Output the (X, Y) coordinate of the center of the cell containing the given text.  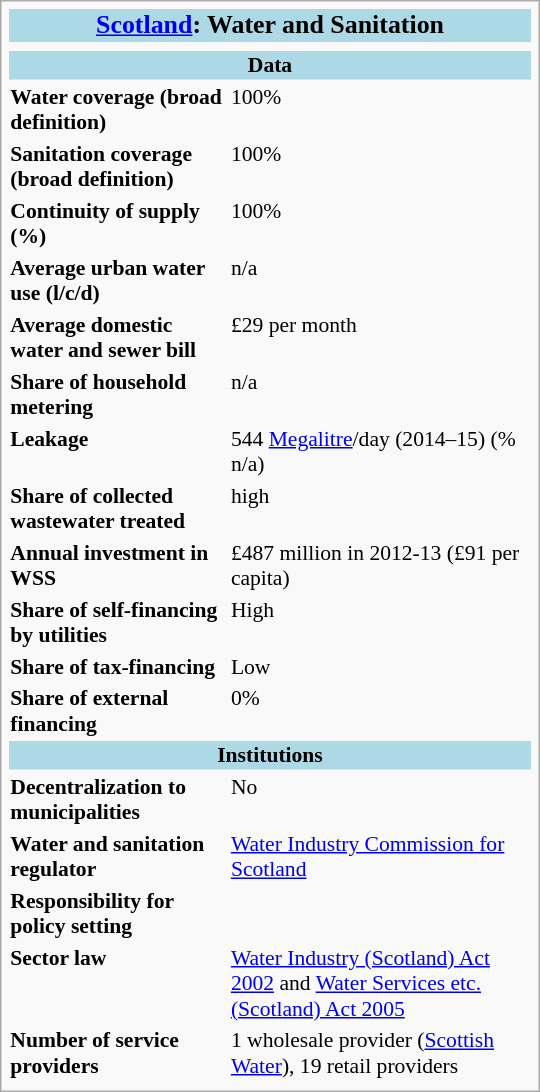
Continuity of supply (%) (118, 223)
Share of household metering (118, 394)
Water Industry Commission for Scotland (380, 856)
Share of tax-financing (118, 666)
Data (270, 65)
Average domestic water and sewer bill (118, 337)
high (380, 508)
Share of self-financing by utilities (118, 622)
544 Megalitre/day (2014–15) (% n/a) (380, 451)
Scotland: Water and Sanitation (270, 26)
1 wholesale provider (Scottish Water), 19 retail providers (380, 1053)
Share of external financing (118, 711)
Share of collected wastewater treated (118, 508)
Low (380, 666)
Water and sanitation regulator (118, 856)
£487 million in 2012-13 (£91 per capita) (380, 565)
Sanitation coverage (broad definition) (118, 166)
Water coverage (broad definition) (118, 109)
Institutions (270, 755)
Responsibility for policy setting (118, 913)
No (380, 799)
Sector law (118, 983)
Average urban water use (l/c/d) (118, 280)
0% (380, 711)
High (380, 622)
Leakage (118, 451)
£29 per month (380, 337)
Annual investment in WSS (118, 565)
Water Industry (Scotland) Act 2002 and Water Services etc. (Scotland) Act 2005 (380, 983)
Decentralization to municipalities (118, 799)
Number of service providers (118, 1053)
